Provide the [X, Y] coordinate of the cell's center where the given text is located.  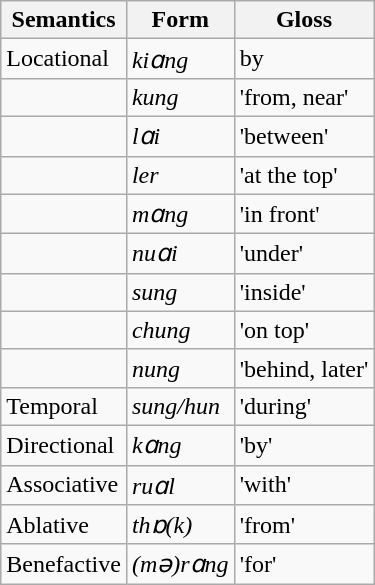
'at the top' [304, 175]
by [304, 59]
Ablative [64, 525]
'by' [304, 445]
Gloss [304, 20]
thɒ(k) [180, 525]
kung [180, 97]
(mə)rɑng [180, 564]
chung [180, 330]
Directional [64, 445]
Form [180, 20]
'on top' [304, 330]
mɑng [180, 214]
'for' [304, 564]
ler [180, 175]
Associative [64, 485]
nung [180, 368]
kiɑng [180, 59]
sung/hun [180, 406]
'during' [304, 406]
'inside' [304, 292]
'under' [304, 254]
'in front' [304, 214]
'from' [304, 525]
Temporal [64, 406]
'behind, later' [304, 368]
Semantics [64, 20]
sung [180, 292]
'with' [304, 485]
Benefactive [64, 564]
Locational [64, 59]
nuɑi [180, 254]
'from, near' [304, 97]
'between' [304, 136]
kɑng [180, 445]
ruɑl [180, 485]
lɑi [180, 136]
